Find where the given text appears and provide that cell's center as [X, Y] coordinate. 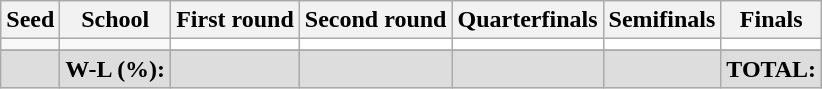
Seed [30, 20]
Second round [376, 20]
Semifinals [662, 20]
First round [236, 20]
TOTAL: [772, 69]
W-L (%): [116, 69]
School [116, 20]
Quarterfinals [528, 20]
Finals [772, 20]
